Capture the cell that displays the provided text and extract its (X, Y) central coordinate. 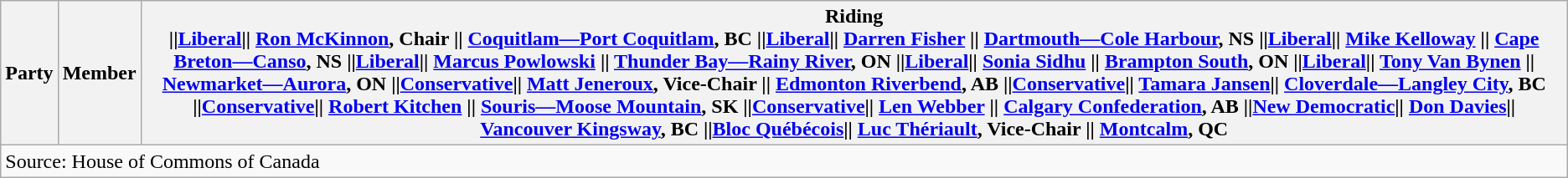
Party (29, 74)
Member (99, 74)
Source: House of Commons of Canada (784, 161)
